Scan for the cell matching the given text and deliver its [x, y] coordinate at center. 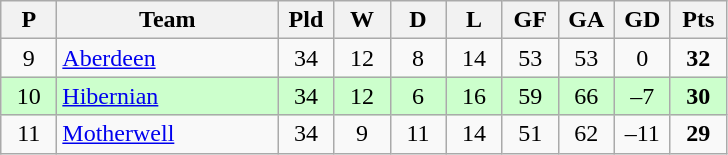
Pld [306, 20]
–7 [642, 96]
0 [642, 58]
66 [586, 96]
P [29, 20]
16 [474, 96]
8 [418, 58]
GF [530, 20]
W [362, 20]
59 [530, 96]
D [418, 20]
L [474, 20]
Aberdeen [168, 58]
62 [586, 134]
–11 [642, 134]
6 [418, 96]
GD [642, 20]
51 [530, 134]
30 [698, 96]
Pts [698, 20]
Team [168, 20]
29 [698, 134]
GA [586, 20]
Motherwell [168, 134]
Hibernian [168, 96]
32 [698, 58]
10 [29, 96]
